Return the (x, y) coordinate for the center point of the cell that contains the specified text.  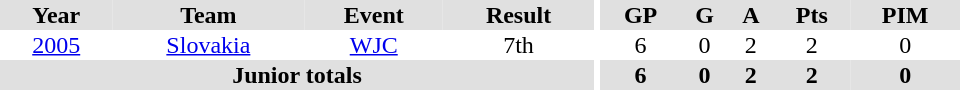
Year (56, 15)
G (705, 15)
A (750, 15)
Slovakia (208, 45)
Junior totals (297, 75)
GP (641, 15)
PIM (905, 15)
Result (518, 15)
Pts (812, 15)
Event (374, 15)
Team (208, 15)
WJC (374, 45)
2005 (56, 45)
7th (518, 45)
